Find where the given text appears and provide that cell's center as [x, y] coordinate. 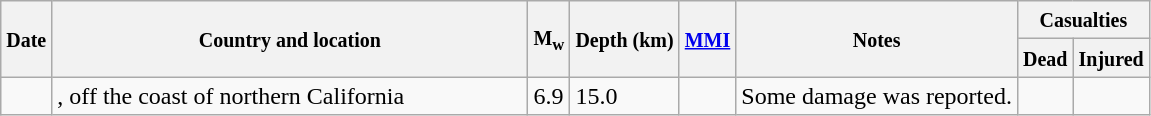
Injured [1111, 58]
Mw [549, 39]
15.0 [624, 96]
Country and location [290, 39]
Casualties [1083, 20]
, off the coast of northern California [290, 96]
Dead [1045, 58]
6.9 [549, 96]
Date [26, 39]
Depth (km) [624, 39]
Some damage was reported. [877, 96]
Notes [877, 39]
MMI [708, 39]
